Pinpoint the cell where the given text exists, returning its (x, y) midpoint coordinate. 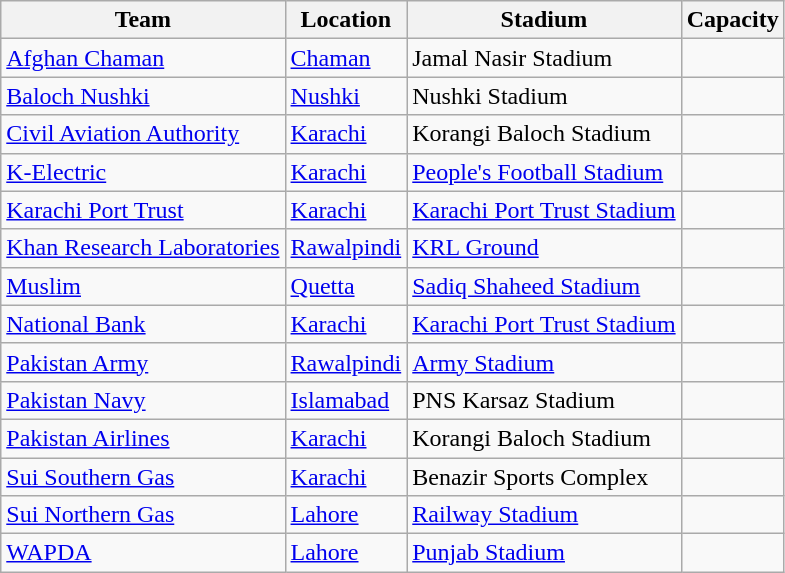
National Bank (143, 324)
People's Football Stadium (544, 172)
Islamabad (346, 400)
Sui Northern Gas (143, 515)
Punjab Stadium (544, 553)
Railway Stadium (544, 515)
PNS Karsaz Stadium (544, 400)
Muslim (143, 286)
Sui Southern Gas (143, 477)
Army Stadium (544, 362)
Karachi Port Trust (143, 210)
Location (346, 20)
Capacity (732, 20)
Quetta (346, 286)
Pakistan Army (143, 362)
Benazir Sports Complex (544, 477)
Chaman (346, 58)
Nushki (346, 96)
K-Electric (143, 172)
Jamal Nasir Stadium (544, 58)
Nushki Stadium (544, 96)
Baloch Nushki (143, 96)
Khan Research Laboratories (143, 248)
Pakistan Airlines (143, 438)
Afghan Chaman (143, 58)
Pakistan Navy (143, 400)
WAPDA (143, 553)
Team (143, 20)
KRL Ground (544, 248)
Sadiq Shaheed Stadium (544, 286)
Civil Aviation Authority (143, 134)
Stadium (544, 20)
